Return the [X, Y] coordinate for the center point of the cell that contains the specified text.  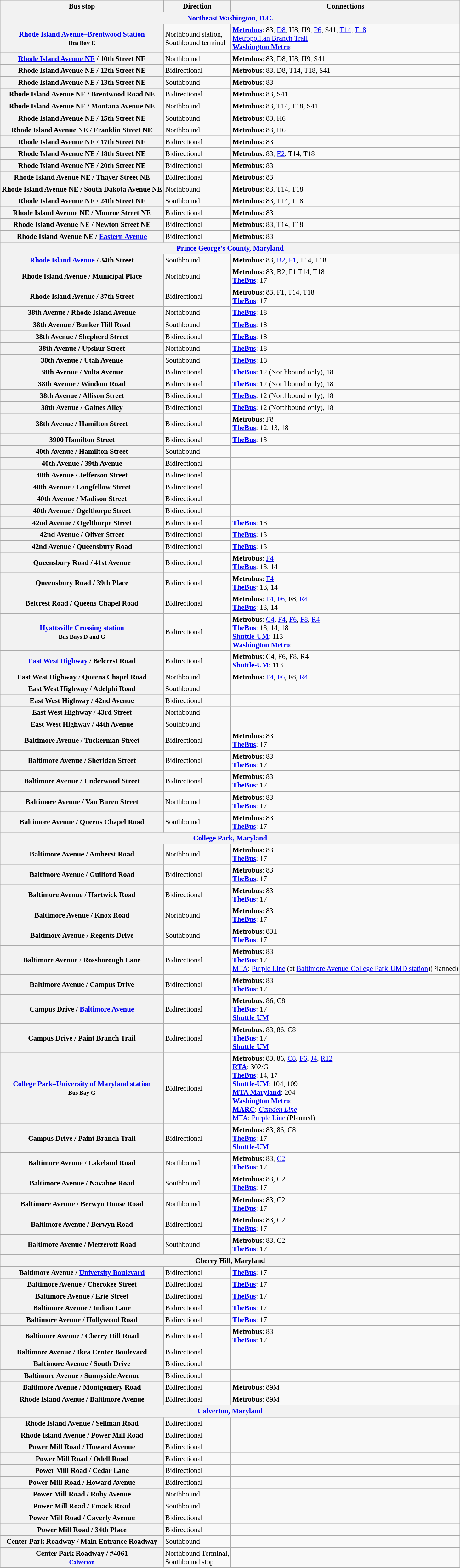
Baltimore Avenue / Regents Drive [82, 935]
Center Park Roadway / Main Entrance Roadway [82, 1542]
Baltimore Avenue / Van Buren Street [82, 802]
Rhode Island Avenue NE / Franklin Street NE [82, 130]
Rhode Island Avenue NE / 24th Street NE [82, 201]
College Park, Maryland [230, 838]
Metrobus: C4, F4, F6, F8, R4 TheBus: 13, 14, 18 Shuttle-UM: 113 Washington Metro: [345, 632]
Northbound station,Southbound terminal [197, 38]
Rhode Island Avenue NE / Montana Avenue NE [82, 106]
38th Avenue / Upshur Street [82, 348]
Baltimore Avenue / Underwood Street [82, 781]
Power Mill Road / Roby Avenue [82, 1494]
38th Avenue / Volta Avenue [82, 372]
Direction [197, 6]
Rhode Island Avenue NE / 10th Street NE [82, 59]
Rhode Island Avenue–Brentwood StationBus Bay E [82, 38]
38th Avenue / Hamilton Street [82, 424]
38th Avenue / Allison Street [82, 396]
Baltimore Avenue / Cherry Hill Road [82, 1336]
Metrobus: 86, C8 TheBus: 17 Shuttle-UM [345, 1009]
East West Highway / 43rd Street [82, 712]
Baltimore Avenue / Knox Road [82, 915]
40th Avenue / 39th Avenue [82, 464]
38th Avenue / Rhode Island Avenue [82, 313]
Center Park Roadway / #4061Calverton [82, 1558]
Baltimore Avenue / Berwyn Road [82, 1224]
Rhode Island Avenue / 37th Street [82, 297]
Baltimore Avenue / Amherst Road [82, 854]
42nd Avenue / Ogelthorpe Street [82, 523]
Rhode Island Avenue / 34th Street [82, 260]
Baltimore Avenue / Berwyn House Road [82, 1204]
East West Highway / Adelphi Road [82, 689]
Baltimore Avenue / Cherokee Street [82, 1284]
East West Highway / Belcrest Road [82, 661]
38th Avenue / Gaines Alley [82, 407]
Bus stop [82, 6]
Metrobus: 83 TheBus: 17 MTA: Purple Line (at Baltimore Avenue-College Park-UMD station)(Planned) [345, 960]
Queensbury Road / 41st Avenue [82, 562]
Baltimore Avenue / University Boulevard [82, 1272]
Metrobus: 83, D8, H8, H9, P6, S41, T14, T18 Metropolitan Branch Trail Washington Metro: [345, 38]
40th Avenue / Hamilton Street [82, 452]
Northeast Washington, D.C. [230, 18]
Rhode Island Avenue NE / Newton Street NE [82, 225]
Metrobus: 83, D8, T14, T18, S41 [345, 71]
Rhode Island Avenue / Sellman Road [82, 1423]
Hyattsville Crossing stationBus Bays D and G [82, 632]
Baltimore Avenue / Erie Street [82, 1296]
Rhode Island Avenue NE / 15th Street NE [82, 118]
Prince George's County, Maryland [230, 248]
Connections [345, 6]
Baltimore Avenue / Sheridan Street [82, 761]
Rhode Island Avenue NE / 18th Street NE [82, 153]
Rhode Island Avenue NE / Thayer Street NE [82, 177]
Baltimore Avenue / Montgomery Road [82, 1387]
Baltimore Avenue / Navahoe Road [82, 1184]
Baltimore Avenue / Hollywood Road [82, 1320]
38th Avenue / Windom Road [82, 384]
Metrobus: 83, E2, T14, T18 [345, 153]
College Park–University of Maryland stationBus Bay G [82, 1088]
Metrobus: 83, D8, H8, H9, S41 [345, 59]
Baltimore Avenue / South Drive [82, 1364]
Baltimore Avenue / Guilford Road [82, 875]
Metrobus: 83, S41 [345, 94]
Rhode Island Avenue NE / 17th Street NE [82, 142]
40th Avenue / Longfellow Street [82, 487]
40th Avenue / Madison Street [82, 499]
Baltimore Avenue / Ikea Center Boulevard [82, 1352]
Metrobus: 83, F1, T14, T18 TheBus: 17 [345, 297]
Baltimore Avenue / Sunnyside Avenue [82, 1376]
Belcrest Road / Queens Chapel Road [82, 603]
Baltimore Avenue / Hartwick Road [82, 895]
42nd Avenue / Queensbury Road [82, 546]
40th Avenue / Ogelthorpe Street [82, 511]
Baltimore Avenue / Rossborough Lane [82, 960]
Baltimore Avenue / Indian Lane [82, 1308]
East West Highway / Queens Chapel Road [82, 677]
Cherry Hill, Maryland [230, 1260]
Campus Drive / Baltimore Avenue [82, 1009]
Power Mill Road / Emack Road [82, 1506]
Power Mill Road / Odell Road [82, 1459]
Rhode Island Avenue NE / 12th Street NE [82, 71]
Baltimore Avenue / Lakeland Road [82, 1163]
Metrobus: 83, T14, T18, S41 [345, 106]
Rhode Island Avenue NE / 13th Street NE [82, 83]
Baltimore Avenue / Tuckerman Street [82, 741]
East West Highway / 42nd Avenue [82, 701]
Power Mill Road / 34th Place [82, 1530]
38th Avenue / Shepherd Street [82, 337]
Rhode Island Avenue NE / South Dakota Avenue NE [82, 189]
3900 Hamilton Street [82, 440]
Rhode Island Avenue NE / Eastern Avenue [82, 237]
Power Mill Road / Caverly Avenue [82, 1518]
Metrobus: F4, F6, F8, R4 TheBus: 13, 14 [345, 603]
Rhode Island Avenue / Municipal Place [82, 276]
Baltimore Avenue / Campus Drive [82, 985]
Metrobus: F4, F6, F8, R4 [345, 677]
East West Highway / 44th Avenue [82, 724]
Metrobus: 83, B2, F1 T14, T18 TheBus: 17 [345, 276]
38th Avenue / Utah Avenue [82, 360]
Metrobus: F8 TheBus: 12, 13, 18 [345, 424]
Queensbury Road / 39th Place [82, 583]
Baltimore Avenue / Queens Chapel Road [82, 822]
Rhode Island Avenue NE / Brentwood Road NE [82, 94]
40th Avenue / Jefferson Street [82, 475]
Rhode Island Avenue / Power Mill Road [82, 1435]
Metrobus: C4, F6, F8, R4 Shuttle-UM: 113 [345, 661]
Power Mill Road / Cedar Lane [82, 1471]
42nd Avenue / Oliver Street [82, 534]
Baltimore Avenue / Metzerott Road [82, 1245]
Calverton, Maryland [230, 1411]
Metrobus: 83, B2, F1, T14, T18 [345, 260]
Rhode Island Avenue NE / 20th Street NE [82, 165]
Metrobus: 83,l TheBus: 17 [345, 935]
38th Avenue / Bunker Hill Road [82, 325]
Rhode Island Avenue / Baltimore Avenue [82, 1399]
Northbound Terminal,Southbound stop [197, 1558]
Rhode Island Avenue NE / Monroe Street NE [82, 213]
